For the text-containing cell, return its midpoint in [x, y] coordinate format. 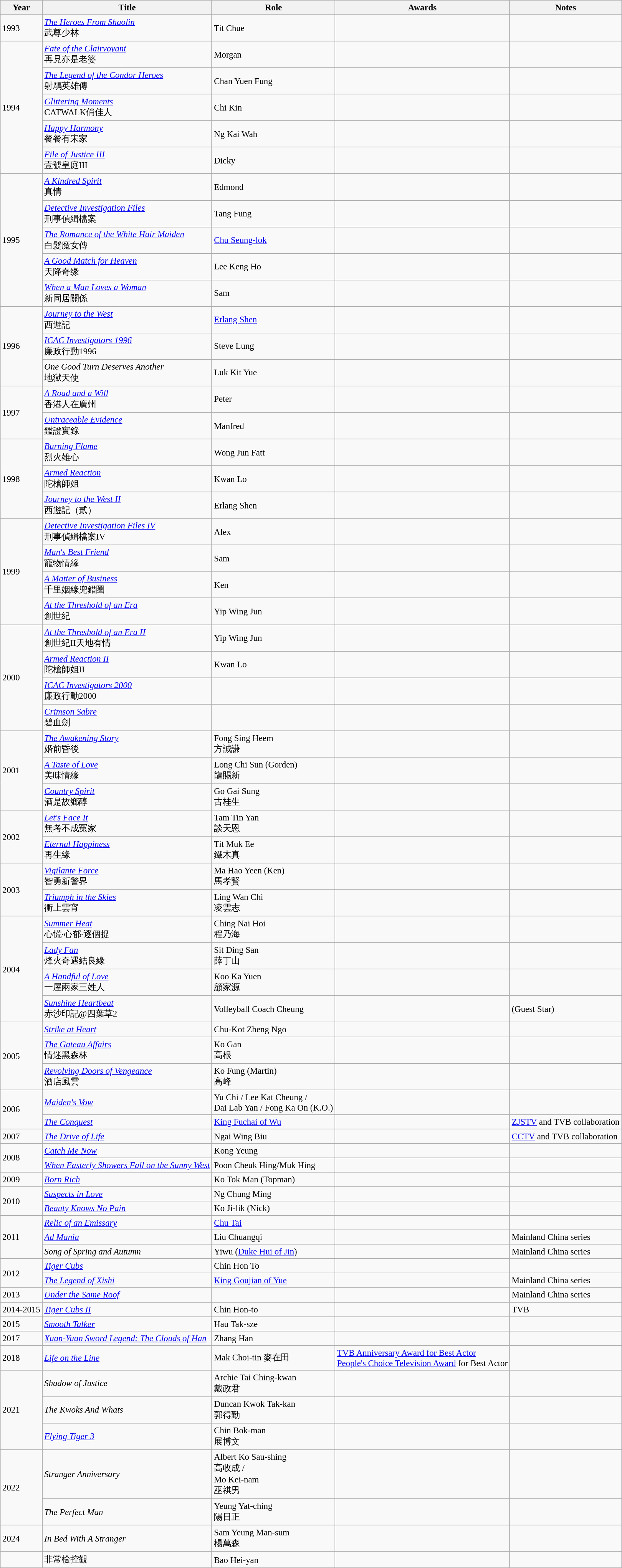
ICAC Investigators 1996廉政行動1996 [127, 346]
Burning Flame烈火雄心 [127, 452]
Awards [422, 8]
Steve Lung [273, 346]
Peter [273, 399]
2024 [22, 1539]
The Conquest [127, 1122]
2014-2015 [22, 1309]
Mak Choi-tin 麥在田 [273, 1358]
The Legend of Xishi [127, 1281]
Eternal Happiness 再生緣 [127, 850]
2002 [22, 837]
Tit Chue [273, 28]
Wong Jun Fatt [273, 452]
File of Justice III壹號皇庭III [127, 160]
Triumph in the Skies衝上雲宵 [127, 903]
ZJSTV and TVB collaboration [565, 1122]
1995 [22, 240]
The Legend of the Condor Heroes射鵰英雄傳 [127, 81]
Armed Reaction陀槍師姐 [127, 479]
2013 [22, 1295]
Dicky [273, 160]
2012 [22, 1273]
Let's Face It無考不成冤家 [127, 824]
Chu-Kot Zheng Ngo [273, 1030]
1997 [22, 413]
Bao Hei-yan [273, 1560]
Tang Fung [273, 213]
Chin Bok-man 展博文 [273, 1437]
The Heroes From Shaolin武尊少林 [127, 28]
1999 [22, 571]
A Taste of Love美味情緣 [127, 771]
Chi Kin [273, 107]
Journey to the West II西遊記（貳） [127, 505]
Archie Tai Ching-kwan 戴政君 [273, 1384]
A Good Match for Heaven天降奇缘 [127, 266]
2022 [22, 1487]
Flying Tiger 3 [127, 1437]
Journey to the West西遊記 [127, 320]
Untraceable Evidence鑑證實錄 [127, 426]
Morgan [273, 54]
2006 [22, 1109]
1994 [22, 107]
Koo Ka Yuen 顧家源 [273, 982]
Catch Me Now [127, 1151]
TVB [565, 1309]
非常檢控觀 [127, 1560]
Chu Tai [273, 1223]
Yu Chi / Lee Kat Cheung / Dai Lab Yan / Fong Ka On (K.O.) [273, 1102]
Lady Fan 烽火奇遇結良緣 [127, 956]
Happy Harmony餐餐有宋家 [127, 134]
1996 [22, 346]
Under the Same Roof [127, 1295]
Sunshine Heartbeat 赤沙印記@四葉草2 [127, 1009]
The Romance of the White Hair Maiden白髮魔女傳 [127, 240]
1993 [22, 28]
(Guest Star) [565, 1009]
Armed Reaction II陀槍師姐II [127, 665]
ICAC Investigators 2000廉政行動2000 [127, 691]
Relic of an Emissary [127, 1223]
Country Spirit酒是故鄉醇 [127, 797]
Chu Seung-lok [273, 240]
Alex [273, 532]
The Perfect Man [127, 1512]
Yeung Yat-ching 陽日正 [273, 1512]
Born Rich [127, 1180]
Suspects in Love [127, 1194]
2004 [22, 969]
Manfred [273, 426]
Chan Yuen Fung [273, 81]
Year [22, 8]
Ko Fung (Martin) 高峰 [273, 1077]
TVB Anniversary Award for Best Actor People's Choice Television Award for Best Actor [422, 1358]
Vigilante Force智勇新警界 [127, 876]
Ko Tok Man (Topman) [273, 1180]
When a Man Loves a Woman新同居關係 [127, 293]
Luk Kit Yue [273, 373]
King Goujian of Yue [273, 1281]
Beauty Knows No Pain [127, 1208]
Man's Best Friend寵物情緣 [127, 558]
Ching Nai Hoi 程乃海 [273, 929]
Ngai Wing Biu [273, 1136]
Go Gai Sung 古桂生 [273, 797]
Ling Wan Chi 凌雲志 [273, 903]
2010 [22, 1201]
Shadow of Justice [127, 1384]
Tiger Cubs [127, 1266]
Tiger Cubs II [127, 1309]
A Matter of Business千里姻緣兜錯圈 [127, 585]
At the Threshold of an Era創世紀 [127, 612]
2021 [22, 1410]
Song of Spring and Autumn [127, 1252]
Crimson Sabre碧血劍 [127, 718]
Detective Investigation Files IV刑事偵緝檔案IV [127, 532]
The Drive of Life [127, 1136]
Ko Ji-lik (Nick) [273, 1208]
Lee Keng Ho [273, 266]
Albert Ko Sau-shing 高收成 / Mo Kei-nam 巫祺男 [273, 1474]
A Road and a Will香港人在廣州 [127, 399]
Maiden's Vow [127, 1102]
King Fuchai of Wu [273, 1122]
2008 [22, 1158]
When Easterly Showers Fall on the Sunny West [127, 1165]
Summer Heat 心慌·心郁·逐個捉 [127, 929]
Tit Muk Ee 鐵木真 [273, 850]
Role [273, 8]
CCTV and TVB collaboration [565, 1136]
Poon Cheuk Hing/Muk Hing [273, 1165]
2017 [22, 1338]
Kong Yeung [273, 1151]
Long Chi Sun (Gorden) 龍賜新 [273, 771]
2015 [22, 1324]
The Gateau Affairs 情迷黑森林 [127, 1050]
Stranger Anniversary [127, 1474]
Detective Investigation Files刑事偵緝檔案 [127, 213]
Edmond [273, 187]
Title [127, 8]
The Awakening Story婚前昏後 [127, 744]
Ad Mania [127, 1237]
Revolving Doors of Vengeance 酒店風雲 [127, 1077]
Life on the Line [127, 1358]
Ng Chung Ming [273, 1194]
2005 [22, 1056]
Chin Hon-to [273, 1309]
Ng Kai Wah [273, 134]
Duncan Kwok Tak-kan 郭得勤 [273, 1410]
1998 [22, 479]
Xuan-Yuan Sword Legend: The Clouds of Han [127, 1338]
Tam Tin Yan 談天恩 [273, 824]
2001 [22, 771]
Hau Tak-sze [273, 1324]
Glittering MomentsCATWALK俏佳人 [127, 107]
Ma Hao Yeen (Ken) 馬孝賢 [273, 876]
A Kindred Spirit真情 [127, 187]
Liu Chuangqi [273, 1237]
The Kwoks And Whats [127, 1410]
2007 [22, 1136]
Chin Hon To [273, 1266]
Ko Gan 高根 [273, 1050]
Zhang Han [273, 1338]
Smooth Talker [127, 1324]
Ken [273, 585]
Fong Sing Heem 方誠謙 [273, 744]
Yiwu (Duke Hui of Jin) [273, 1252]
In Bed With A Stranger [127, 1539]
One Good Turn Deserves Another地獄天使 [127, 373]
A Handful of Love 一屋兩家三姓人 [127, 982]
2003 [22, 890]
2000 [22, 678]
Sam Yeung Man-sum 楊萬森 [273, 1539]
Sit Ding San 薛丁山 [273, 956]
Strike at Heart [127, 1030]
At the Threshold of an Era II創世紀II天地有情 [127, 638]
2009 [22, 1180]
2011 [22, 1237]
Fate of the Clairvoyant再見亦是老婆 [127, 54]
Notes [565, 8]
2018 [22, 1358]
Volleyball Coach Cheung [273, 1009]
